Provide the (X, Y) coordinate of the cell's center where the given text is located.  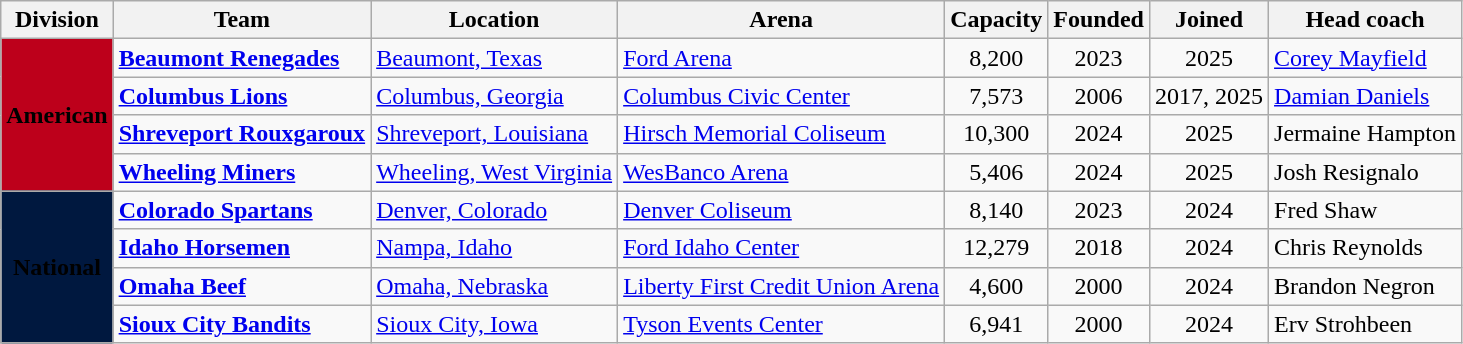
Team (242, 20)
2006 (1099, 96)
Shreveport, Louisiana (494, 134)
2017, 2025 (1208, 96)
Ford Arena (782, 58)
Wheeling Miners (242, 172)
Location (494, 20)
Liberty First Credit Union Arena (782, 286)
8,140 (996, 210)
6,941 (996, 324)
Fred Shaw (1366, 210)
Columbus Civic Center (782, 96)
10,300 (996, 134)
Omaha Beef (242, 286)
Tyson Events Center (782, 324)
Ford Idaho Center (782, 248)
WesBanco Arena (782, 172)
Corey Mayfield (1366, 58)
Brandon Negron (1366, 286)
Omaha, Nebraska (494, 286)
Damian Daniels (1366, 96)
Division (57, 20)
Sioux City Bandits (242, 324)
8,200 (996, 58)
7,573 (996, 96)
Founded (1099, 20)
Columbus, Georgia (494, 96)
National (57, 267)
Colorado Spartans (242, 210)
Beaumont, Texas (494, 58)
5,406 (996, 172)
Capacity (996, 20)
2018 (1099, 248)
Beaumont Renegades (242, 58)
Shreveport Rouxgaroux (242, 134)
American (57, 115)
Sioux City, Iowa (494, 324)
Wheeling, West Virginia (494, 172)
Idaho Horsemen (242, 248)
Denver, Colorado (494, 210)
12,279 (996, 248)
Nampa, Idaho (494, 248)
Denver Coliseum (782, 210)
Chris Reynolds (1366, 248)
Erv Strohbeen (1366, 324)
Josh Resignalo (1366, 172)
Hirsch Memorial Coliseum (782, 134)
Jermaine Hampton (1366, 134)
Arena (782, 20)
Joined (1208, 20)
Head coach (1366, 20)
Columbus Lions (242, 96)
4,600 (996, 286)
